Search for the cell housing the specified text and yield its (x, y) center coordinate. 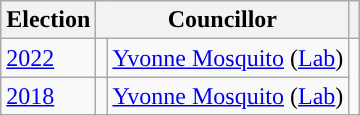
Councillor (222, 20)
2018 (48, 96)
2022 (48, 58)
Election (48, 20)
